Capture the cell that displays the provided text and extract its (X, Y) central coordinate. 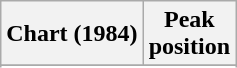
Chart (1984) (72, 34)
Peakposition (189, 34)
